Determine the (x, y) coordinate at the center of the cell enclosing the given text.  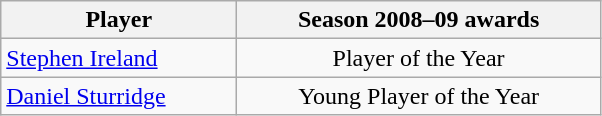
Young Player of the Year (419, 96)
Stephen Ireland (119, 58)
Player of the Year (419, 58)
Daniel Sturridge (119, 96)
Player (119, 20)
Season 2008–09 awards (419, 20)
